Pinpoint the cell where the given text exists, returning its [x, y] midpoint coordinate. 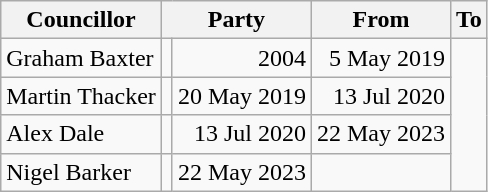
Councillor [82, 20]
To [468, 20]
Nigel Barker [82, 172]
Graham Baxter [82, 58]
5 May 2019 [380, 58]
Party [236, 20]
20 May 2019 [242, 96]
2004 [242, 58]
Alex Dale [82, 134]
From [380, 20]
Martin Thacker [82, 96]
